Search for the cell housing the specified text and yield its [X, Y] center coordinate. 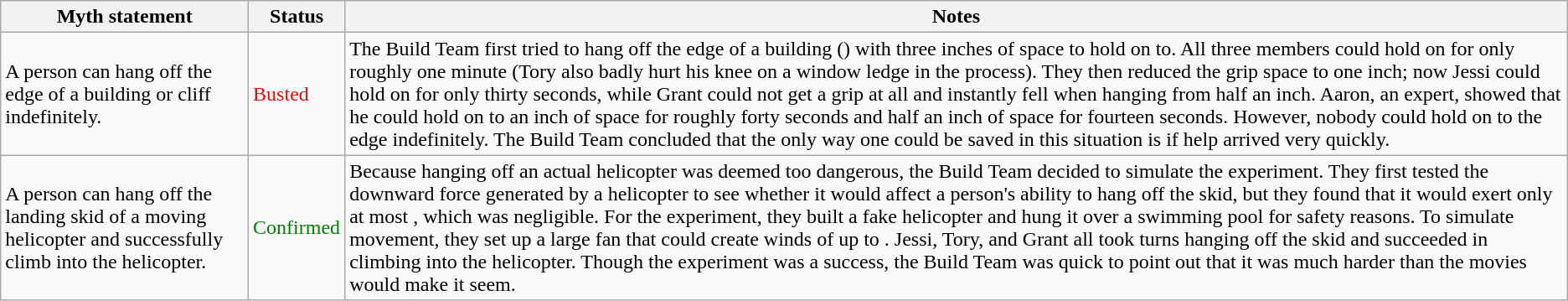
A person can hang off the landing skid of a moving helicopter and successfully climb into the helicopter. [125, 228]
Busted [297, 94]
Notes [957, 17]
Confirmed [297, 228]
Myth statement [125, 17]
A person can hang off the edge of a building or cliff indefinitely. [125, 94]
Status [297, 17]
